Return (X, Y) of the center of cell containing provided text 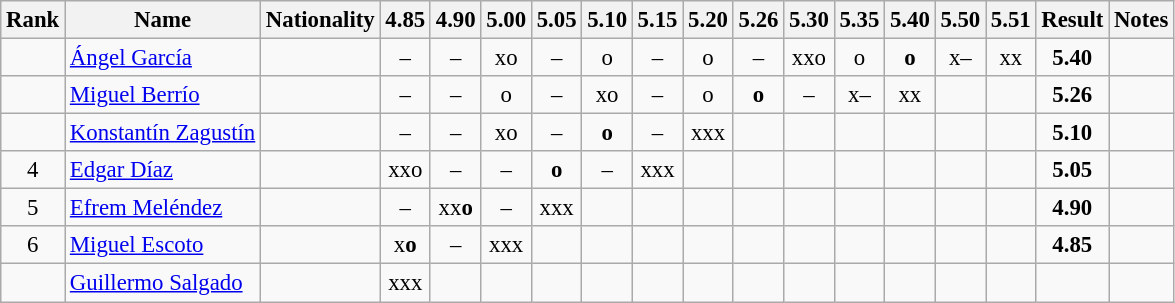
Nationality (320, 20)
4 (33, 170)
Guillermo Salgado (163, 283)
Ángel García (163, 58)
5.35 (859, 20)
6 (33, 245)
Notes (1142, 20)
5.51 (1011, 20)
Result (1072, 20)
Name (163, 20)
5 (33, 208)
Rank (33, 20)
5.30 (809, 20)
Konstantín Zagustín (163, 133)
5.15 (657, 20)
Miguel Escoto (163, 245)
5.50 (960, 20)
5.20 (708, 20)
Edgar Díaz (163, 170)
5.00 (506, 20)
Efrem Meléndez (163, 208)
Miguel Berrío (163, 95)
